Pinpoint the cell where the given text exists, returning its [x, y] midpoint coordinate. 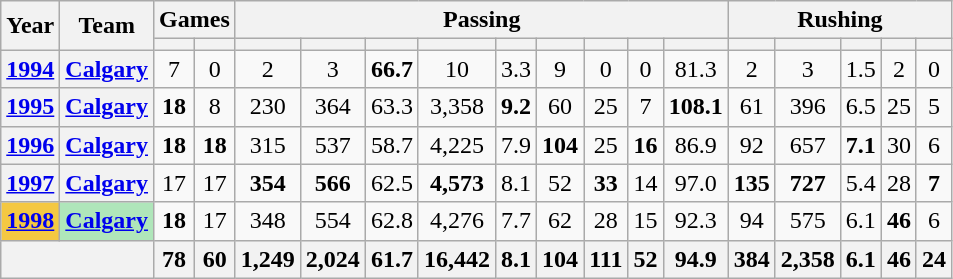
15 [646, 221]
8 [214, 107]
354 [268, 183]
62.8 [392, 221]
554 [332, 221]
4,276 [456, 221]
Games [195, 20]
7.7 [516, 221]
1996 [30, 145]
9.2 [516, 107]
657 [808, 145]
2,358 [808, 259]
9 [560, 69]
16,442 [456, 259]
4,573 [456, 183]
81.3 [696, 69]
1.5 [860, 69]
24 [934, 259]
66.7 [392, 69]
14 [646, 183]
7.1 [860, 145]
30 [898, 145]
5 [934, 107]
1994 [30, 69]
1,249 [268, 259]
6.5 [860, 107]
Year [30, 26]
5.4 [860, 183]
86.9 [696, 145]
62.5 [392, 183]
396 [808, 107]
230 [268, 107]
3,358 [456, 107]
2,024 [332, 259]
1998 [30, 221]
Rushing [840, 20]
16 [646, 145]
3.3 [516, 69]
92.3 [696, 221]
384 [752, 259]
Passing [482, 20]
7.9 [516, 145]
348 [268, 221]
111 [606, 259]
94 [752, 221]
10 [456, 69]
1997 [30, 183]
61 [752, 107]
1995 [30, 107]
33 [606, 183]
4,225 [456, 145]
97.0 [696, 183]
566 [332, 183]
62 [560, 221]
92 [752, 145]
94.9 [696, 259]
575 [808, 221]
58.7 [392, 145]
78 [174, 259]
63.3 [392, 107]
61.7 [392, 259]
108.1 [696, 107]
537 [332, 145]
364 [332, 107]
315 [268, 145]
135 [752, 183]
727 [808, 183]
Team [107, 26]
